Determine the (x, y) coordinate at the center of the cell enclosing the given text.  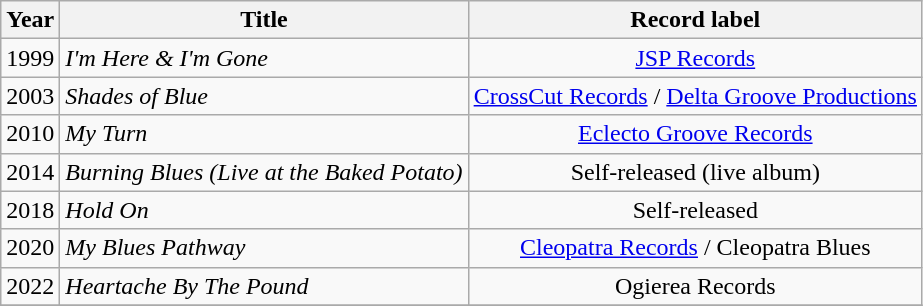
Burning Blues (Live at the Baked Potato) (264, 172)
Year (30, 20)
Eclecto Groove Records (695, 134)
Heartache By The Pound (264, 286)
Self-released (695, 210)
2010 (30, 134)
Cleopatra Records / Cleopatra Blues (695, 248)
Hold On (264, 210)
2003 (30, 96)
2014 (30, 172)
2020 (30, 248)
Record label (695, 20)
My Blues Pathway (264, 248)
Title (264, 20)
JSP Records (695, 58)
2022 (30, 286)
Self-released (live album) (695, 172)
2018 (30, 210)
1999 (30, 58)
CrossCut Records / Delta Groove Productions (695, 96)
I'm Here & I'm Gone (264, 58)
Ogierea Records (695, 286)
My Turn (264, 134)
Shades of Blue (264, 96)
